Return the (x, y) coordinate for the center point of the cell that contains the specified text.  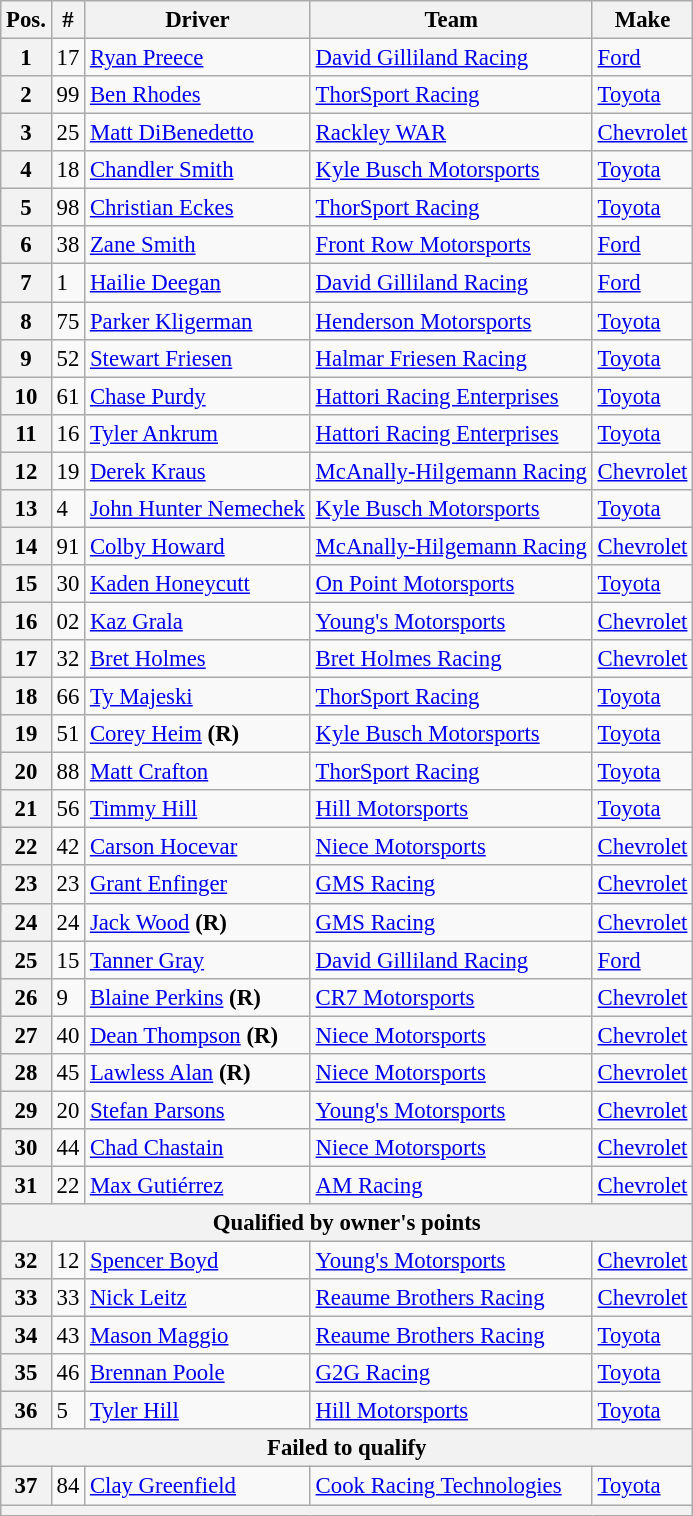
Cook Racing Technologies (451, 1486)
Ty Majeski (198, 697)
75 (68, 321)
29 (26, 1110)
40 (68, 1035)
Mason Maggio (198, 1336)
# (68, 20)
10 (26, 396)
Carson Hocevar (198, 847)
31 (26, 1185)
56 (68, 809)
42 (68, 847)
34 (26, 1336)
Team (451, 20)
Tyler Ankrum (198, 433)
Front Row Motorsports (451, 245)
37 (26, 1486)
Rackley WAR (451, 133)
27 (26, 1035)
84 (68, 1486)
Chandler Smith (198, 170)
28 (26, 1073)
Hailie Deegan (198, 283)
On Point Motorsports (451, 584)
Qualified by owner's points (347, 1223)
02 (68, 621)
Max Gutiérrez (198, 1185)
Kaden Honeycutt (198, 584)
Stewart Friesen (198, 358)
Tanner Gray (198, 960)
Henderson Motorsports (451, 321)
Stefan Parsons (198, 1110)
44 (68, 1148)
Spencer Boyd (198, 1261)
7 (26, 283)
6 (26, 245)
Lawless Alan (R) (198, 1073)
Corey Heim (R) (198, 734)
51 (68, 734)
Colby Howard (198, 546)
Derek Kraus (198, 471)
Tyler Hill (198, 1411)
61 (68, 396)
45 (68, 1073)
3 (26, 133)
Christian Eckes (198, 208)
Kaz Grala (198, 621)
Parker Kligerman (198, 321)
46 (68, 1373)
AM Racing (451, 1185)
99 (68, 95)
91 (68, 546)
John Hunter Nemechek (198, 509)
Jack Wood (R) (198, 922)
36 (26, 1411)
Matt DiBenedetto (198, 133)
35 (26, 1373)
Blaine Perkins (R) (198, 997)
14 (26, 546)
26 (26, 997)
CR7 Motorsports (451, 997)
Timmy Hill (198, 809)
2 (26, 95)
21 (26, 809)
Ben Rhodes (198, 95)
Zane Smith (198, 245)
Clay Greenfield (198, 1486)
Bret Holmes (198, 659)
11 (26, 433)
Brennan Poole (198, 1373)
98 (68, 208)
Ryan Preece (198, 58)
Nick Leitz (198, 1298)
88 (68, 772)
Grant Enfinger (198, 885)
Pos. (26, 20)
Driver (198, 20)
Chad Chastain (198, 1148)
66 (68, 697)
Matt Crafton (198, 772)
Bret Holmes Racing (451, 659)
8 (26, 321)
Failed to qualify (347, 1449)
38 (68, 245)
52 (68, 358)
G2G Racing (451, 1373)
Halmar Friesen Racing (451, 358)
13 (26, 509)
Make (642, 20)
Chase Purdy (198, 396)
Dean Thompson (R) (198, 1035)
43 (68, 1336)
